Capture the cell that displays the provided text and extract its [x, y] central coordinate. 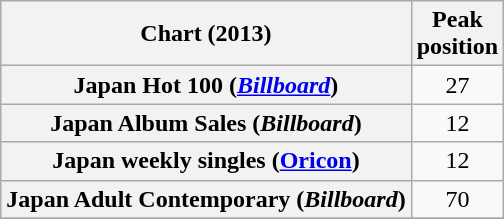
Peakposition [457, 34]
27 [457, 85]
Japan Album Sales (Billboard) [206, 123]
Chart (2013) [206, 34]
Japan Adult Contemporary (Billboard) [206, 199]
Japan Hot 100 (Billboard) [206, 85]
70 [457, 199]
Japan weekly singles (Oricon) [206, 161]
